Find where the given text appears and provide that cell's center as [X, Y] coordinate. 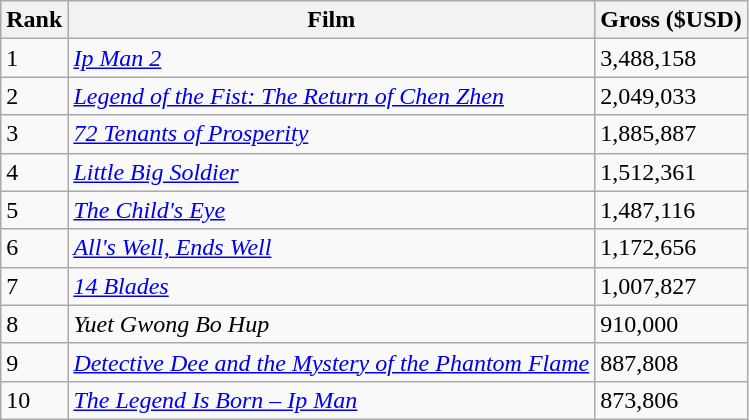
14 Blades [332, 286]
Rank [34, 20]
9 [34, 362]
1,512,361 [672, 172]
The Legend Is Born – Ip Man [332, 400]
887,808 [672, 362]
Legend of the Fist: The Return of Chen Zhen [332, 96]
2 [34, 96]
10 [34, 400]
All's Well, Ends Well [332, 248]
Yuet Gwong Bo Hup [332, 324]
Ip Man 2 [332, 58]
4 [34, 172]
3,488,158 [672, 58]
1,172,656 [672, 248]
Gross ($USD) [672, 20]
Detective Dee and the Mystery of the Phantom Flame [332, 362]
6 [34, 248]
1,487,116 [672, 210]
1,885,887 [672, 134]
Little Big Soldier [332, 172]
72 Tenants of Prosperity [332, 134]
1 [34, 58]
2,049,033 [672, 96]
Film [332, 20]
5 [34, 210]
3 [34, 134]
1,007,827 [672, 286]
8 [34, 324]
The Child's Eye [332, 210]
910,000 [672, 324]
873,806 [672, 400]
7 [34, 286]
